Output the [x, y] coordinate of the center of the cell containing the given text.  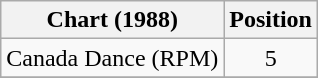
Position [271, 20]
5 [271, 58]
Canada Dance (RPM) [112, 58]
Chart (1988) [112, 20]
